Return the (X, Y) coordinate for the center point of the cell that contains the specified text.  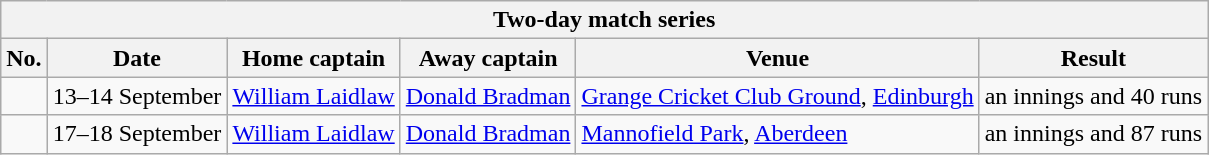
Two-day match series (604, 20)
Away captain (488, 58)
Result (1093, 58)
Date (137, 58)
Mannofield Park, Aberdeen (778, 134)
Home captain (314, 58)
13–14 September (137, 96)
an innings and 40 runs (1093, 96)
Venue (778, 58)
17–18 September (137, 134)
an innings and 87 runs (1093, 134)
No. (24, 58)
Grange Cricket Club Ground, Edinburgh (778, 96)
